Scan for the cell matching the given text and deliver its (x, y) coordinate at center. 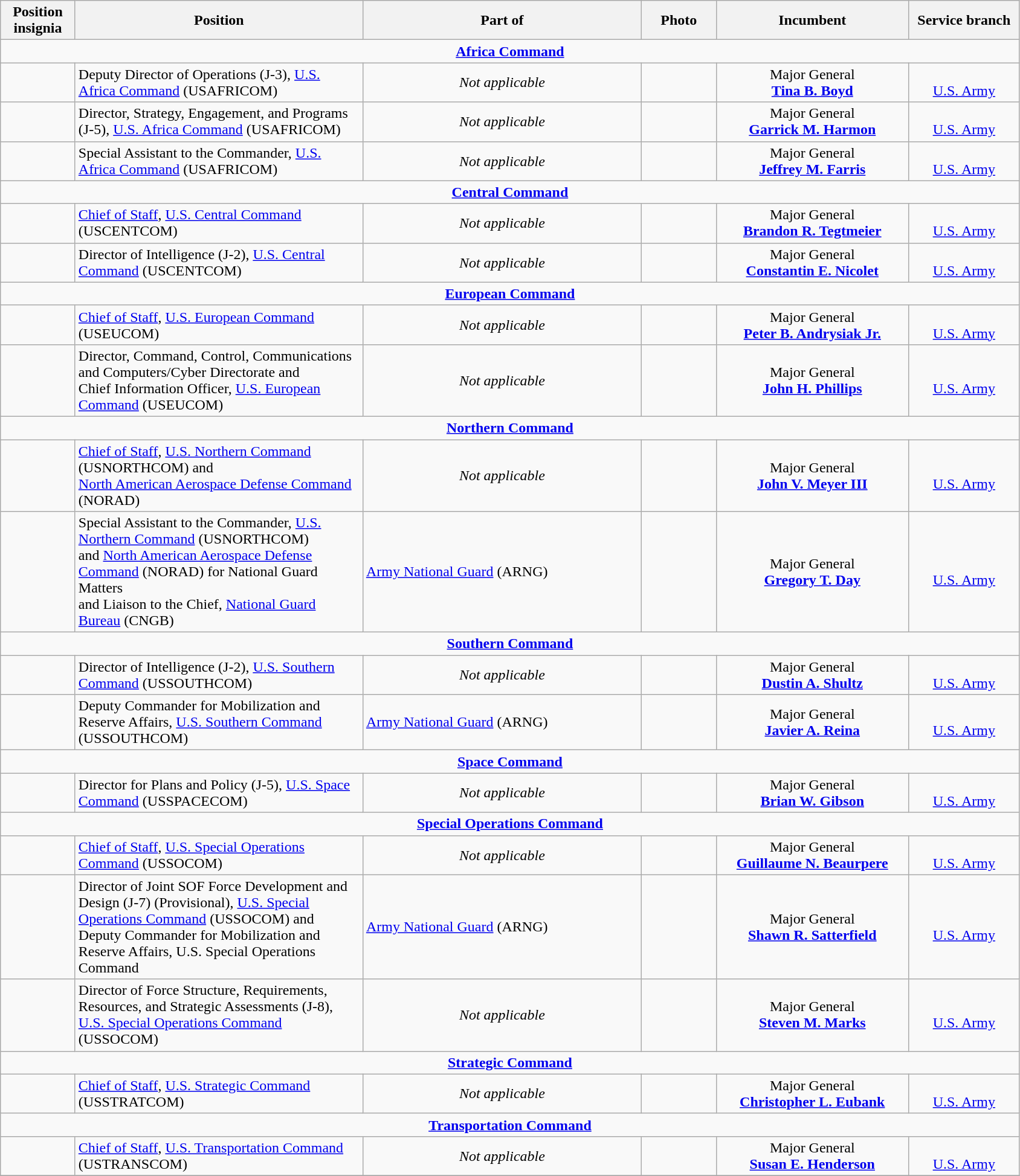
Part of (502, 21)
Director of Intelligence (J-2), U.S. Southern Command (USSOUTHCOM) (219, 675)
Director of Force Structure, Requirements, Resources, and Strategic Assessments (J-8), U.S. Special Operations Command (USSOCOM) (219, 1015)
Major GeneralJavier A. Reina (812, 722)
Director, Strategy, Engagement, and Programs (J-5), U.S. Africa Command (USAFRICOM) (219, 122)
Chief of Staff, U.S. Transportation Command (USTRANSCOM) (219, 1156)
Major GeneralChristopher L. Eubank (812, 1093)
Chief of Staff, U.S. Strategic Command (USSTRATCOM) (219, 1093)
Central Command (510, 192)
Special Assistant to the Commander, U.S. Africa Command (USAFRICOM) (219, 161)
Major GeneralGarrick M. Harmon (812, 122)
Service branch (964, 21)
Director of Intelligence (J-2), U.S. Central Command (USCENTCOM) (219, 262)
Major GeneralJohn H. Phillips (812, 381)
Position insignia (38, 21)
Chief of Staff, U.S. Special Operations Command (USSOCOM) (219, 855)
Northern Command (510, 428)
Photo (679, 21)
Major GeneralShawn R. Satterfield (812, 927)
Deputy Commander for Mobilization and Reserve Affairs, U.S. Southern Command (USSOUTHCOM) (219, 722)
European Command (510, 294)
Transportation Command (510, 1125)
Chief of Staff, U.S. Central Command (USCENTCOM) (219, 223)
Major GeneralConstantin E. Nicolet (812, 262)
Southern Command (510, 644)
Major GeneralJeffrey M. Farris (812, 161)
Africa Command (510, 51)
Major GeneralPeter B. Andrysiak Jr. (812, 325)
Major GeneralGregory T. Day (812, 572)
Major GeneralSteven M. Marks (812, 1015)
Chief of Staff, U.S. European Command (USEUCOM) (219, 325)
Special Operations Command (510, 824)
Major GeneralBrandon R. Tegtmeier (812, 223)
Incumbent (812, 21)
Deputy Director of Operations (J-3), U.S. Africa Command (USAFRICOM) (219, 82)
Major GeneralSusan E. Henderson (812, 1156)
Director, Command, Control, Communications and Computers/Cyber Directorate andChief Information Officer, U.S. European Command (USEUCOM) (219, 381)
Major GeneralJohn V. Meyer III (812, 476)
Position (219, 21)
Director for Plans and Policy (J-5), U.S. Space Command (USSPACECOM) (219, 792)
Major GeneralTina B. Boyd (812, 82)
Major GeneralDustin A. Shultz (812, 675)
Space Command (510, 762)
Major GeneralBrian W. Gibson (812, 792)
Chief of Staff, U.S. Northern Command (USNORTHCOM) andNorth American Aerospace Defense Command (NORAD) (219, 476)
Major GeneralGuillaume N. Beaurpere (812, 855)
Strategic Command (510, 1062)
